Scan for the cell matching the given text and deliver its (X, Y) coordinate at center. 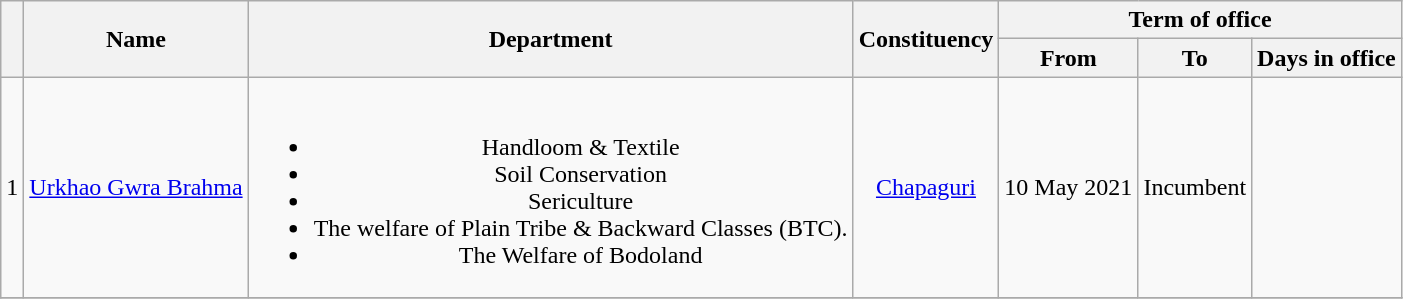
Name (136, 39)
Incumbent (1195, 188)
Chapaguri (926, 188)
Department (550, 39)
Constituency (926, 39)
1 (12, 188)
From (1068, 58)
Days in office (1327, 58)
Handloom & TextileSoil ConservationSericultureThe welfare of Plain Tribe & Backward Classes (BTC).The Welfare of Bodoland (550, 188)
Term of office (1200, 20)
Urkhao Gwra Brahma (136, 188)
10 May 2021 (1068, 188)
To (1195, 58)
